Scan for the cell matching the given text and deliver its [x, y] coordinate at center. 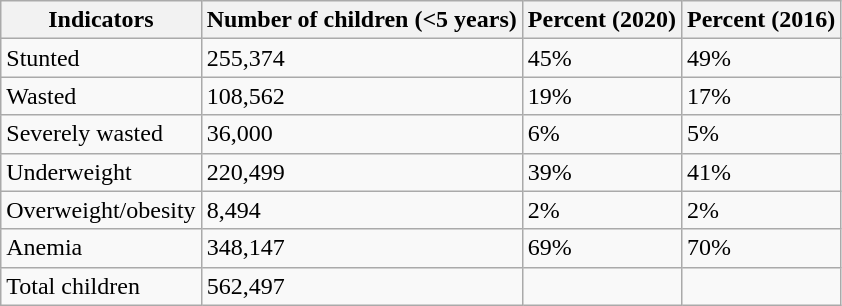
220,499 [362, 172]
Percent (2020) [602, 20]
36,000 [362, 134]
70% [762, 248]
348,147 [362, 248]
49% [762, 58]
19% [602, 96]
Total children [101, 286]
Wasted [101, 96]
41% [762, 172]
8,494 [362, 210]
45% [602, 58]
Stunted [101, 58]
Overweight/obesity [101, 210]
Indicators [101, 20]
Underweight [101, 172]
39% [602, 172]
Anemia [101, 248]
17% [762, 96]
108,562 [362, 96]
69% [602, 248]
Severely wasted [101, 134]
Percent (2016) [762, 20]
5% [762, 134]
Number of children (<5 years) [362, 20]
562,497 [362, 286]
6% [602, 134]
255,374 [362, 58]
